From the cell containing the given text, extract its center point as [x, y] coordinate. 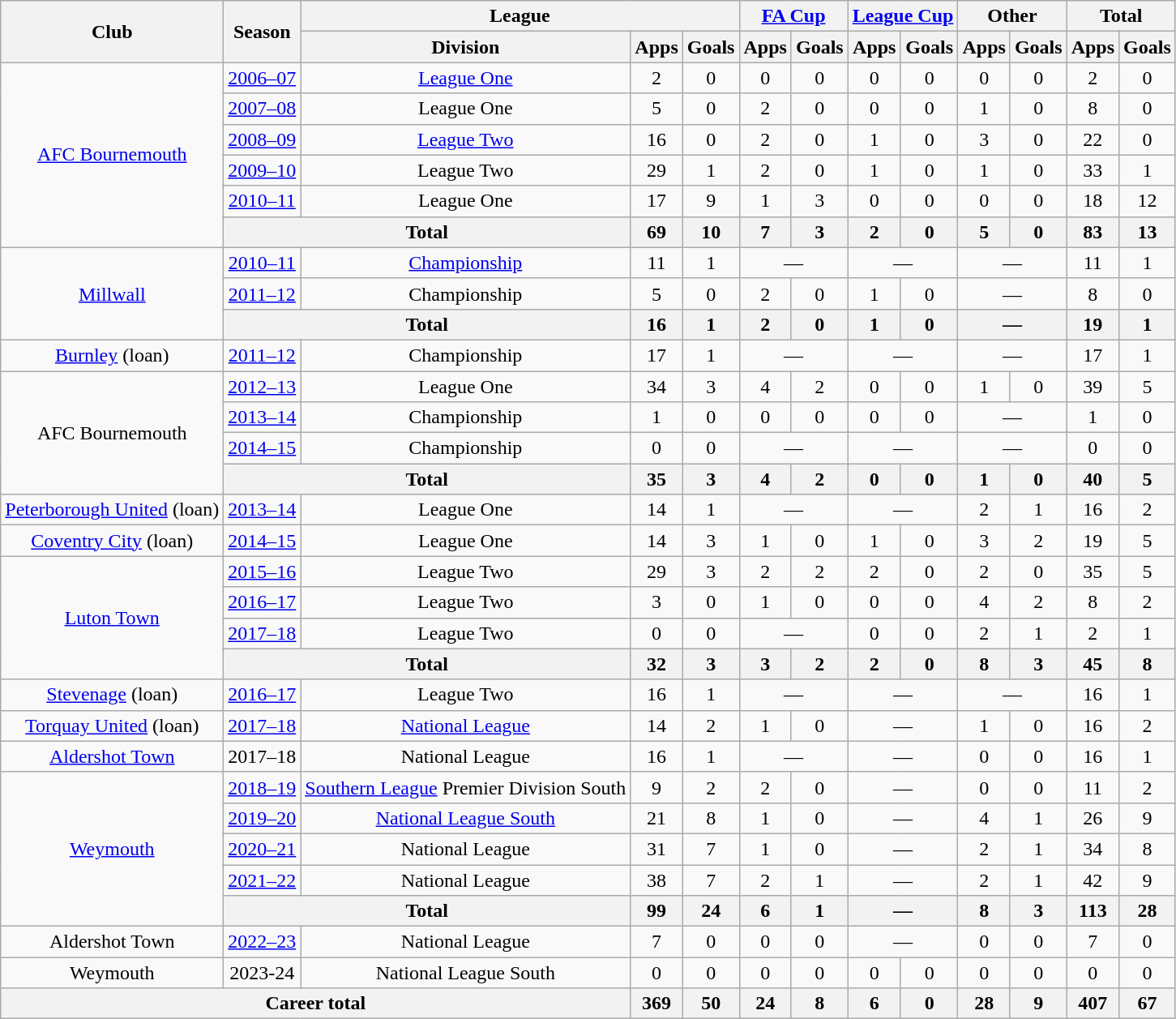
39 [1093, 387]
Club [112, 32]
22 [1093, 139]
50 [711, 1004]
67 [1148, 1004]
2021–22 [263, 880]
Season [263, 32]
Coventry City (loan) [112, 541]
Peterborough United (loan) [112, 510]
2009–10 [263, 170]
99 [656, 911]
Division [465, 47]
Burnley (loan) [112, 355]
Other [1012, 16]
2023-24 [263, 973]
2020–21 [263, 849]
31 [656, 849]
33 [1093, 170]
Southern League Premier Division South [465, 787]
113 [1093, 911]
2022–23 [263, 942]
League Cup [903, 16]
League [520, 16]
Torquay United (loan) [112, 726]
2015–16 [263, 572]
21 [656, 818]
FA Cup [793, 16]
38 [656, 880]
83 [1093, 232]
69 [656, 232]
2018–19 [263, 787]
32 [656, 664]
2008–09 [263, 139]
2007–08 [263, 109]
2012–13 [263, 387]
40 [1093, 479]
407 [1093, 1004]
45 [1093, 664]
13 [1148, 232]
26 [1093, 818]
Luton Town [112, 618]
Stevenage (loan) [112, 695]
18 [1093, 201]
12 [1148, 201]
42 [1093, 880]
Career total [316, 1004]
369 [656, 1004]
2006–07 [263, 78]
2019–20 [263, 818]
10 [711, 232]
Millwall [112, 293]
